Identify which cell holds the provided text, then report its (x, y) central coordinate. 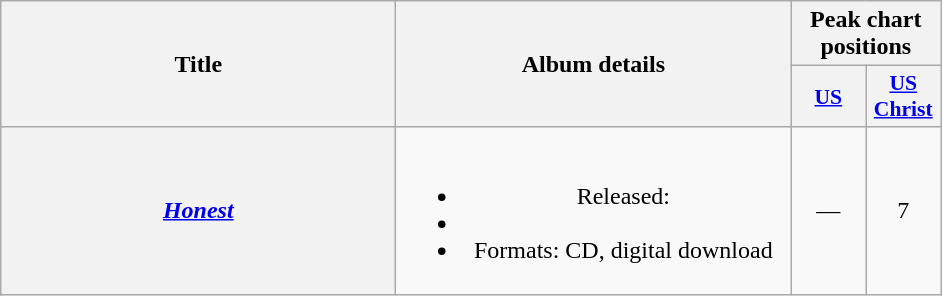
USChrist (904, 96)
7 (904, 210)
Title (198, 64)
— (828, 210)
Released: Formats: CD, digital download (594, 210)
Peak chart positions (866, 34)
US (828, 96)
Honest (198, 210)
Album details (594, 64)
